Determine the [x, y] coordinate at the center of the cell enclosing the given text.  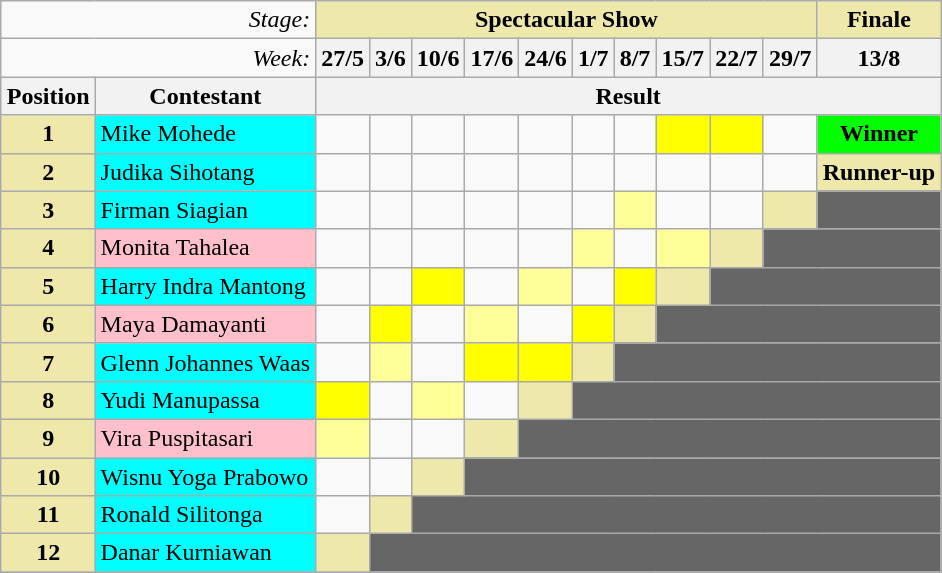
Vira Puspitasari [206, 438]
6 [48, 324]
13/8 [879, 58]
2 [48, 172]
17/6 [492, 58]
12 [48, 553]
11 [48, 515]
15/7 [683, 58]
Harry Indra Mantong [206, 286]
Stage: [158, 20]
Yudi Manupassa [206, 400]
22/7 [737, 58]
24/6 [546, 58]
1/7 [593, 58]
10/6 [438, 58]
Result [628, 96]
3/6 [390, 58]
8 [48, 400]
Mike Mohede [206, 134]
Runner-up [879, 172]
10 [48, 477]
27/5 [343, 58]
Judika Sihotang [206, 172]
Spectacular Show [566, 20]
3 [48, 210]
4 [48, 248]
Wisnu Yoga Prabowo [206, 477]
7 [48, 362]
Danar Kurniawan [206, 553]
1 [48, 134]
Week: [158, 58]
Monita Tahalea [206, 248]
Contestant [206, 96]
Position [48, 96]
Winner [879, 134]
8/7 [635, 58]
Ronald Silitonga [206, 515]
9 [48, 438]
Finale [879, 20]
Maya Damayanti [206, 324]
Glenn Johannes Waas [206, 362]
5 [48, 286]
Firman Siagian [206, 210]
29/7 [790, 58]
